Identify which cell holds the provided text, then report its [X, Y] central coordinate. 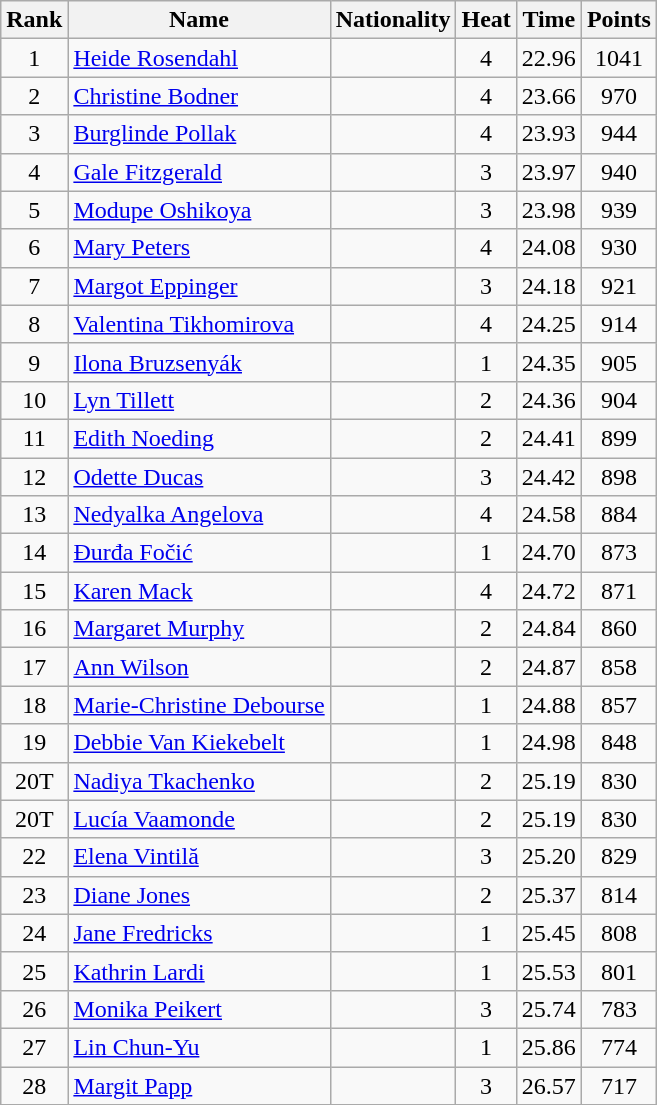
25.20 [548, 857]
857 [618, 705]
Rank [34, 20]
16 [34, 629]
24.35 [548, 362]
Marie-Christine Debourse [199, 705]
Ilona Bruzsenyák [199, 362]
24.25 [548, 324]
Margaret Murphy [199, 629]
10 [34, 400]
Valentina Tikhomirova [199, 324]
858 [618, 667]
808 [618, 933]
Jane Fredricks [199, 933]
921 [618, 286]
Karen Mack [199, 591]
13 [34, 515]
6 [34, 248]
14 [34, 553]
814 [618, 895]
829 [618, 857]
Đurđa Fočić [199, 553]
774 [618, 1047]
25.86 [548, 1047]
24.41 [548, 438]
25 [34, 971]
24.42 [548, 477]
24.58 [548, 515]
Diane Jones [199, 895]
23 [34, 895]
Points [618, 20]
939 [618, 210]
783 [618, 1009]
940 [618, 172]
24.70 [548, 553]
Nationality [393, 20]
23.97 [548, 172]
23.98 [548, 210]
25.53 [548, 971]
884 [618, 515]
Lyn Tillett [199, 400]
1041 [618, 58]
Gale Fitzgerald [199, 172]
873 [618, 553]
8 [34, 324]
26 [34, 1009]
871 [618, 591]
970 [618, 96]
944 [618, 134]
18 [34, 705]
Lucía Vaamonde [199, 819]
22.96 [548, 58]
Heat [486, 20]
Time [548, 20]
24.84 [548, 629]
Kathrin Lardi [199, 971]
Christine Bodner [199, 96]
860 [618, 629]
Heide Rosendahl [199, 58]
Nedyalka Angelova [199, 515]
898 [618, 477]
24.18 [548, 286]
905 [618, 362]
27 [34, 1047]
24.08 [548, 248]
9 [34, 362]
914 [618, 324]
Odette Ducas [199, 477]
899 [618, 438]
24.87 [548, 667]
15 [34, 591]
Margit Papp [199, 1085]
Modupe Oshikoya [199, 210]
Ann Wilson [199, 667]
24 [34, 933]
Margot Eppinger [199, 286]
Burglinde Pollak [199, 134]
24.98 [548, 743]
7 [34, 286]
904 [618, 400]
24.36 [548, 400]
26.57 [548, 1085]
24.88 [548, 705]
Edith Noeding [199, 438]
Debbie Van Kiekebelt [199, 743]
25.45 [548, 933]
24.72 [548, 591]
848 [618, 743]
930 [618, 248]
Lin Chun-Yu [199, 1047]
Monika Peikert [199, 1009]
12 [34, 477]
17 [34, 667]
23.93 [548, 134]
5 [34, 210]
25.74 [548, 1009]
11 [34, 438]
717 [618, 1085]
25.37 [548, 895]
Elena Vintilă [199, 857]
Nadiya Tkachenko [199, 781]
801 [618, 971]
22 [34, 857]
Mary Peters [199, 248]
23.66 [548, 96]
19 [34, 743]
28 [34, 1085]
Name [199, 20]
